Search for the cell housing the specified text and yield its [x, y] center coordinate. 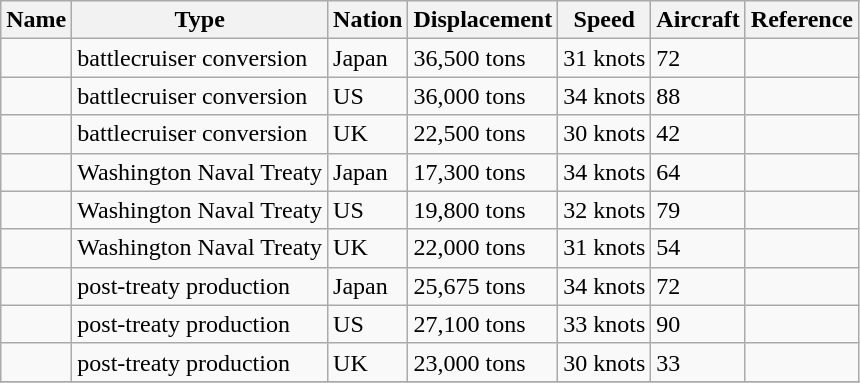
23,000 tons [483, 362]
Aircraft [698, 20]
Name [36, 20]
Displacement [483, 20]
17,300 tons [483, 172]
Reference [802, 20]
90 [698, 324]
27,100 tons [483, 324]
Nation [368, 20]
22,000 tons [483, 248]
32 knots [604, 210]
42 [698, 134]
Type [200, 20]
25,675 tons [483, 286]
36,000 tons [483, 96]
36,500 tons [483, 58]
88 [698, 96]
33 knots [604, 324]
54 [698, 248]
64 [698, 172]
33 [698, 362]
19,800 tons [483, 210]
22,500 tons [483, 134]
79 [698, 210]
Speed [604, 20]
